Extract the [X, Y] coordinate from the center of the cell holding the provided text.  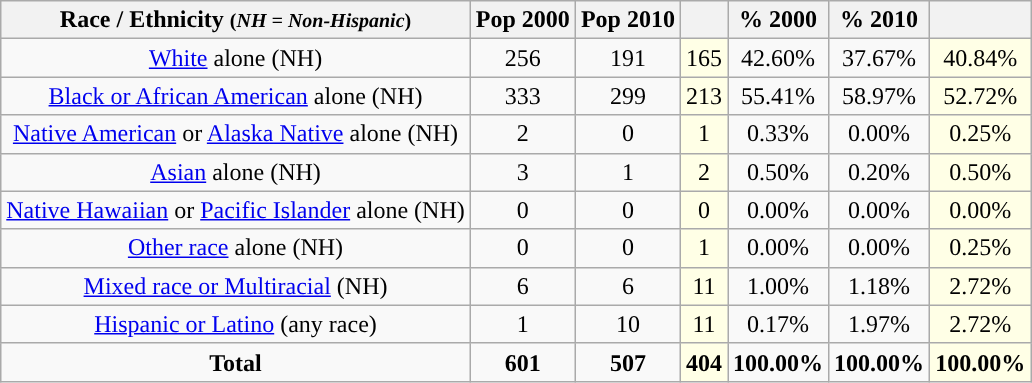
0.17% [778, 324]
Race / Ethnicity (NH = Non-Hispanic) [236, 20]
165 [704, 58]
Other race alone (NH) [236, 248]
Black or African American alone (NH) [236, 96]
Total [236, 362]
299 [628, 96]
Native American or Alaska Native alone (NH) [236, 134]
256 [522, 58]
1.97% [880, 324]
Pop 2000 [522, 20]
1.00% [778, 286]
% 2000 [778, 20]
601 [522, 362]
404 [704, 362]
42.60% [778, 58]
Native Hawaiian or Pacific Islander alone (NH) [236, 210]
10 [628, 324]
Mixed race or Multiracial (NH) [236, 286]
191 [628, 58]
37.67% [880, 58]
Asian alone (NH) [236, 172]
52.72% [980, 96]
58.97% [880, 96]
Hispanic or Latino (any race) [236, 324]
333 [522, 96]
0.33% [778, 134]
Pop 2010 [628, 20]
40.84% [980, 58]
507 [628, 362]
55.41% [778, 96]
1.18% [880, 286]
% 2010 [880, 20]
213 [704, 96]
0.20% [880, 172]
3 [522, 172]
White alone (NH) [236, 58]
